Locate the cell with the specified text and output its (x, y) center coordinate. 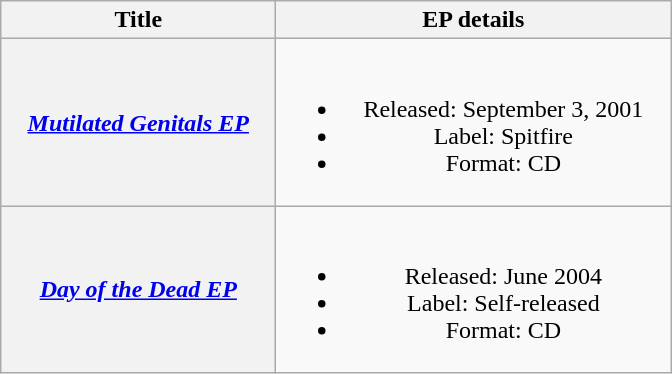
Mutilated Genitals EP (138, 122)
Released: September 3, 2001Label: SpitfireFormat: CD (474, 122)
Released: June 2004Label: Self-releasedFormat: CD (474, 290)
Title (138, 20)
Day of the Dead EP (138, 290)
EP details (474, 20)
